Detect which cell encompasses the target text, then output its (X, Y) center coordinate. 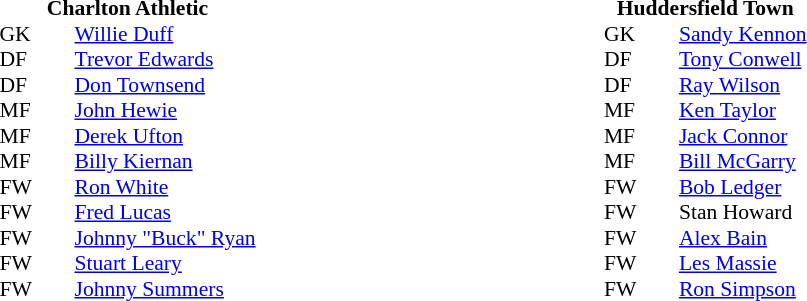
Tony Conwell (743, 59)
Stan Howard (743, 213)
Fred Lucas (164, 213)
Ron White (164, 187)
Johnny "Buck" Ryan (164, 238)
Derek Ufton (164, 136)
Les Massie (743, 263)
Alex Bain (743, 238)
Billy Kiernan (164, 161)
Sandy Kennon (743, 34)
Stuart Leary (164, 263)
Ken Taylor (743, 111)
John Hewie (164, 111)
Don Townsend (164, 85)
Willie Duff (164, 34)
Jack Connor (743, 136)
Bill McGarry (743, 161)
Bob Ledger (743, 187)
Ray Wilson (743, 85)
Trevor Edwards (164, 59)
